Identify which cell holds the provided text, then report its [x, y] central coordinate. 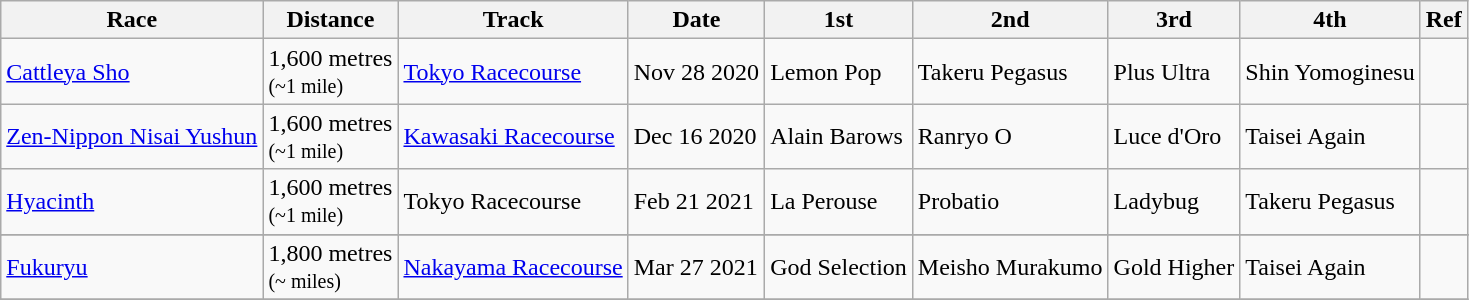
Meisho Murakumo [1010, 266]
4th [1330, 20]
Zen-Nippon Nisai Yushun [132, 136]
Gold Higher [1174, 266]
Hyacinth [132, 202]
Fukuryu [132, 266]
Mar 27 2021 [696, 266]
Ranryo O [1010, 136]
Lemon Pop [839, 72]
La Perouse [839, 202]
Feb 21 2021 [696, 202]
Kawasaki Racecourse [513, 136]
Dec 16 2020 [696, 136]
Plus Ultra [1174, 72]
1st [839, 20]
Luce d'Oro [1174, 136]
Cattleya Sho [132, 72]
3rd [1174, 20]
Distance [330, 20]
Track [513, 20]
Date [696, 20]
2nd [1010, 20]
Nakayama Racecourse [513, 266]
Ref [1444, 20]
Race [132, 20]
Nov 28 2020 [696, 72]
God Selection [839, 266]
Alain Barows [839, 136]
Probatio [1010, 202]
Shin Yomoginesu [1330, 72]
Ladybug [1174, 202]
1,800 metres(~ miles) [330, 266]
